Scan for the cell matching the given text and deliver its (x, y) coordinate at center. 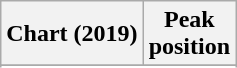
Peakposition (189, 34)
Chart (2019) (72, 34)
